Output the [x, y] coordinate of the center of the cell containing the given text.  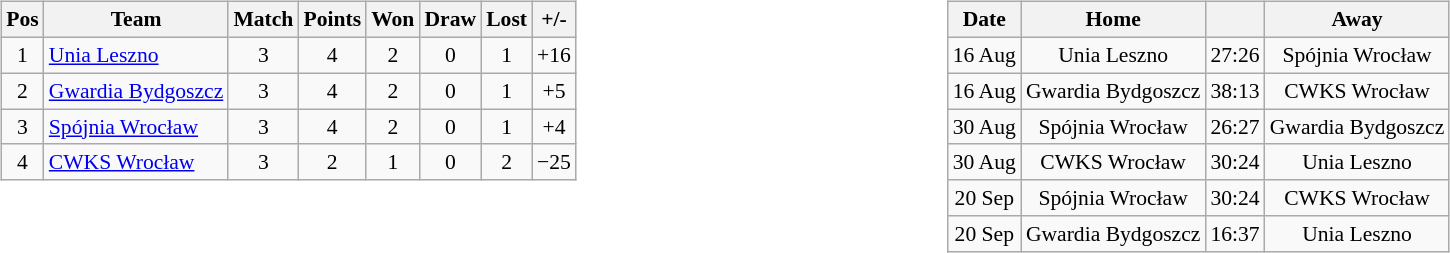
Date [984, 20]
Team [136, 20]
Draw [450, 20]
Lost [506, 20]
Points [332, 20]
+/- [554, 20]
Away [1358, 20]
Match [263, 20]
26:27 [1234, 127]
38:13 [1234, 91]
Pos [22, 20]
27:26 [1234, 55]
−25 [554, 162]
16:37 [1234, 234]
Won [392, 20]
+4 [554, 127]
+16 [554, 55]
+5 [554, 91]
Home [1114, 20]
